Capture the cell that displays the provided text and extract its (X, Y) central coordinate. 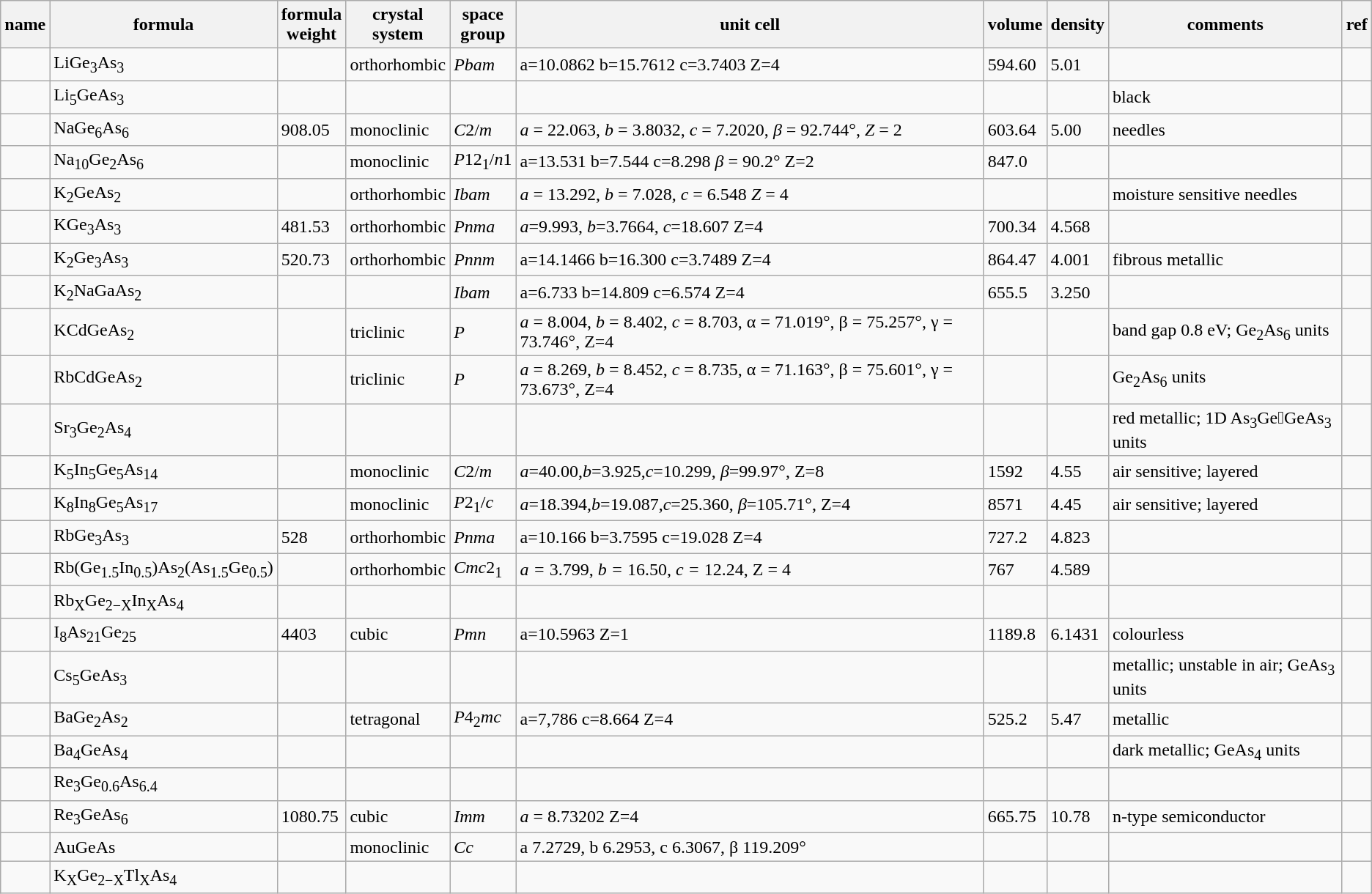
spacegroup (483, 25)
Li5GeAs3 (163, 97)
594.60 (1015, 64)
dark metallic; GeAs4 units (1225, 752)
KXGe2−XTlXAs4 (163, 877)
528 (311, 537)
Sr3Ge2As4 (163, 429)
a = 8.004, b = 8.402, c = 8.703, α = 71.019°, β = 75.257°, γ = 73.746°, Z=4 (750, 333)
RbXGe2−XInXAs4 (163, 602)
BaGe2As2 (163, 719)
Re3GeAs6 (163, 816)
formula (163, 25)
I8As21Ge25 (163, 635)
a=40.00,b=3.925,c=10.299, β=99.97°, Z=8 (750, 472)
a = 8.73202 Z=4 (750, 816)
520.73 (311, 259)
a=10.0862 b=15.7612 c=3.7403 Z=4 (750, 64)
RbCdGeAs2 (163, 380)
a=7,786 c=8.664 Z=4 (750, 719)
Cc (483, 847)
Pbam (483, 64)
8571 (1015, 504)
Cmc21 (483, 569)
908.05 (311, 129)
6.1431 (1077, 635)
crystalsystem (398, 25)
LiGe3As3 (163, 64)
1189.8 (1015, 635)
comments (1225, 25)
K5In5Ge5As14 (163, 472)
colourless (1225, 635)
4.568 (1077, 227)
Pnnm (483, 259)
603.64 (1015, 129)
Re3Ge0.6As6.4 (163, 784)
4.001 (1077, 259)
metallic; unstable in air; GeAs3 units (1225, 677)
P42mc (483, 719)
tetragonal (398, 719)
4.823 (1077, 537)
KCdGeAs2 (163, 333)
4.589 (1077, 569)
a=14.1466 b=16.300 c=3.7489 Z=4 (750, 259)
Pmn (483, 635)
1592 (1015, 472)
a=18.394,b=19.087,c=25.360, β=105.71°, Z=4 (750, 504)
864.47 (1015, 259)
a = 13.292, b = 7.028, c = 6.548 Z = 4 (750, 194)
525.2 (1015, 719)
3.250 (1077, 292)
K2NaGaAs2 (163, 292)
a=10.5963 Z=1 (750, 635)
a = 22.063, b = 3.8032, c = 7.2020, β = 92.744°, Z = 2 (750, 129)
a=10.166 b=3.7595 c=19.028 Z=4 (750, 537)
a=9.993, b=3.7664, c=18.607 Z=4 (750, 227)
fibrous metallic (1225, 259)
Ge2As6 units (1225, 380)
4.45 (1077, 504)
Rb(Ge1.5In0.5)As2(As1.5Ge0.5) (163, 569)
655.5 (1015, 292)
847.0 (1015, 162)
KGe3As3 (163, 227)
AuGeAs (163, 847)
5.01 (1077, 64)
a = 8.269, b = 8.452, c = 8.735, α = 71.163°, β = 75.601°, γ = 73.673°, Z=4 (750, 380)
P121/n1 (483, 162)
K8In8Ge5As17 (163, 504)
a = 3.799, b = 16.50, c = 12.24, Z = 4 (750, 569)
4.55 (1077, 472)
767 (1015, 569)
Imm (483, 816)
needles (1225, 129)
density (1077, 25)
727.2 (1015, 537)
formulaweight (311, 25)
481.53 (311, 227)
unit cell (750, 25)
ref (1357, 25)
NaGe6As6 (163, 129)
Cs5GeAs3 (163, 677)
5.00 (1077, 129)
RbGe3As3 (163, 537)
n-type semiconductor (1225, 816)
red metallic; 1D As3GeGeAs3 units (1225, 429)
Na10Ge2As6 (163, 162)
5.47 (1077, 719)
Ba4GeAs4 (163, 752)
1080.75 (311, 816)
10.78 (1077, 816)
665.75 (1015, 816)
moisture sensitive needles (1225, 194)
700.34 (1015, 227)
volume (1015, 25)
black (1225, 97)
4403 (311, 635)
a=13.531 b=7.544 c=8.298 β = 90.2° Z=2 (750, 162)
a=6.733 b=14.809 c=6.574 Z=4 (750, 292)
band gap 0.8 eV; Ge2As6 units (1225, 333)
K2Ge3As3 (163, 259)
a 7.2729, b 6.2953, c 6.3067, β 119.209° (750, 847)
P21/c (483, 504)
name (25, 25)
K2GeAs2 (163, 194)
metallic (1225, 719)
